Determine the [X, Y] coordinate at the center of the cell enclosing the given text.  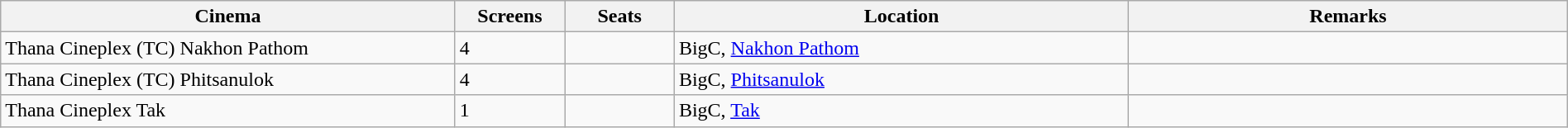
Remarks [1348, 17]
Thana Cineplex (TC) Phitsanulok [228, 79]
Thana Cineplex (TC) Nakhon Pathom [228, 48]
Cinema [228, 17]
1 [509, 111]
Location [901, 17]
BigC, Phitsanulok [901, 79]
Thana Cineplex Tak [228, 111]
Screens [509, 17]
BigC, Tak [901, 111]
BigC, Nakhon Pathom [901, 48]
Seats [620, 17]
